Detect which cell encompasses the target text, then output its (X, Y) center coordinate. 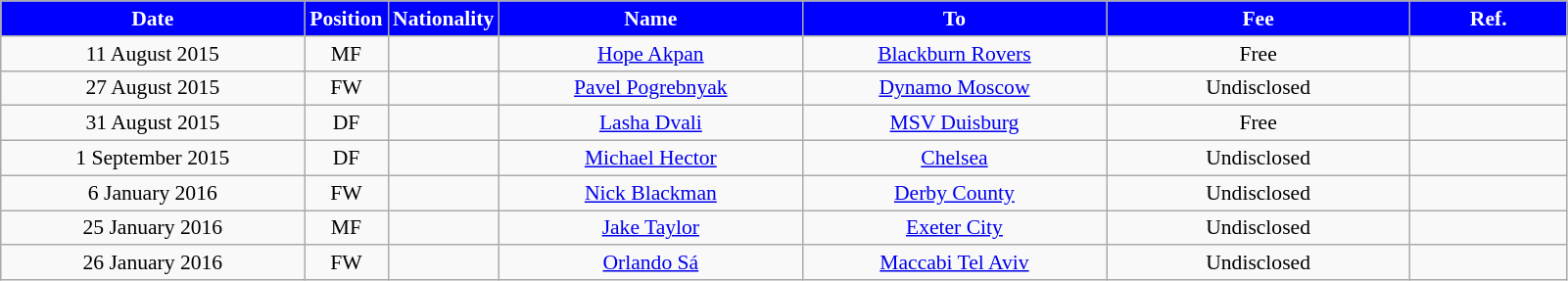
Orlando Sá (650, 263)
MSV Duisburg (954, 123)
Derby County (954, 193)
Michael Hector (650, 159)
Name (650, 19)
Lasha Dvali (650, 123)
25 January 2016 (153, 228)
1 September 2015 (153, 159)
Pavel Pogrebnyak (650, 88)
To (954, 19)
Jake Taylor (650, 228)
Hope Akpan (650, 54)
6 January 2016 (153, 193)
Dynamo Moscow (954, 88)
31 August 2015 (153, 123)
Blackburn Rovers (954, 54)
11 August 2015 (153, 54)
Ref. (1489, 19)
Date (153, 19)
Nick Blackman (650, 193)
Exeter City (954, 228)
Chelsea (954, 159)
Nationality (443, 19)
26 January 2016 (153, 263)
Fee (1259, 19)
Position (347, 19)
Maccabi Tel Aviv (954, 263)
27 August 2015 (153, 88)
